Pinpoint the cell where the given text exists, returning its (x, y) midpoint coordinate. 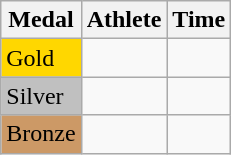
Silver (41, 96)
Medal (41, 20)
Gold (41, 58)
Time (199, 20)
Athlete (124, 20)
Bronze (41, 134)
